From the cell containing the given text, extract its center point as [x, y] coordinate. 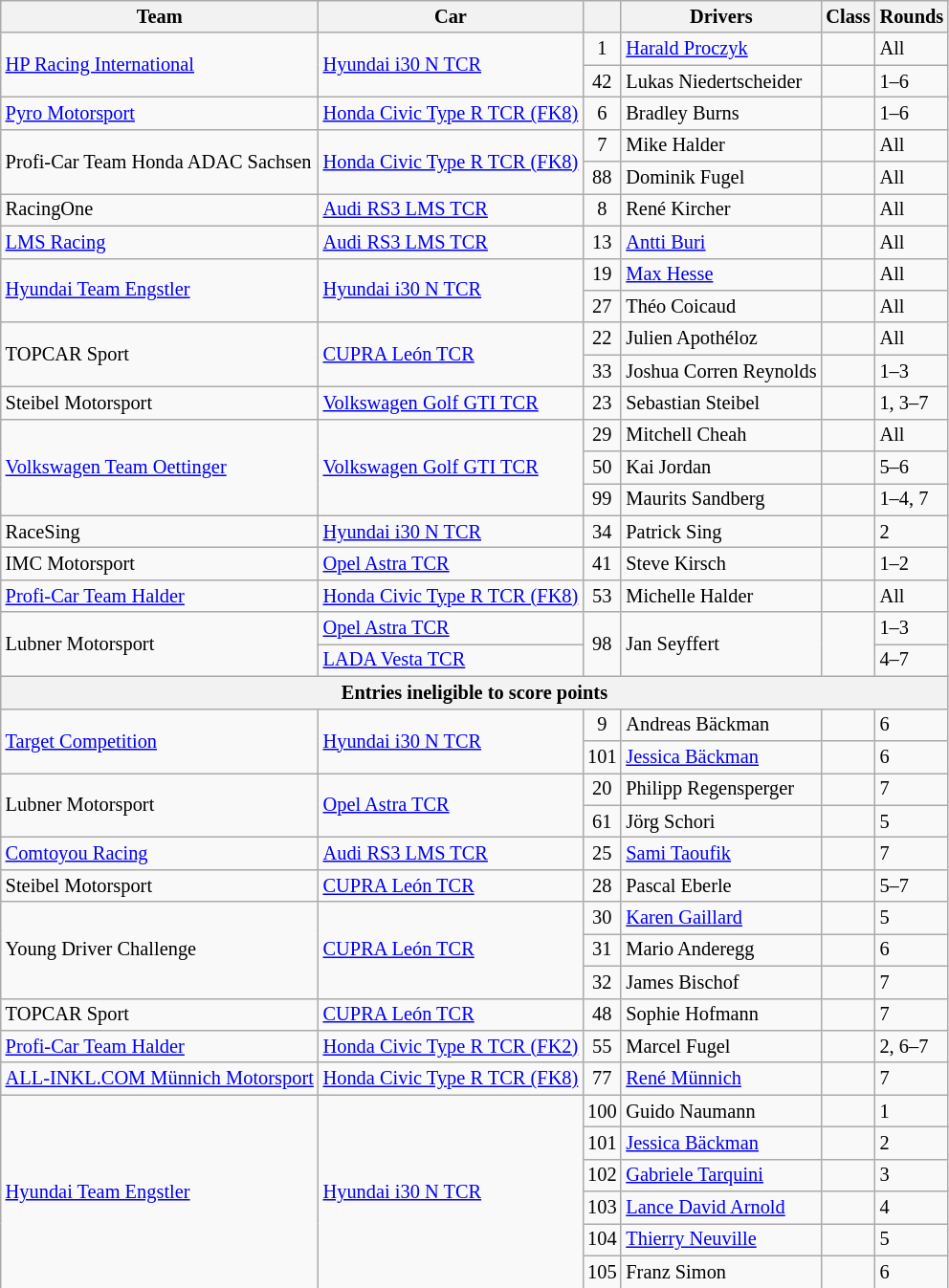
Bradley Burns [721, 113]
Julien Apothéloz [721, 338]
Mitchell Cheah [721, 435]
20 [602, 789]
Harald Proczyk [721, 49]
HP Racing International [160, 65]
Mario Anderegg [721, 950]
41 [602, 563]
Antti Buri [721, 242]
34 [602, 532]
Philipp Regensperger [721, 789]
1–2 [913, 563]
Patrick Sing [721, 532]
105 [602, 1272]
61 [602, 821]
Sophie Hofmann [721, 1015]
LMS Racing [160, 242]
30 [602, 918]
Maurits Sandberg [721, 499]
27 [602, 306]
13 [602, 242]
4 [913, 1208]
5–7 [913, 885]
Mike Halder [721, 145]
55 [602, 1046]
8 [602, 209]
100 [602, 1111]
Marcel Fugel [721, 1046]
Target Competition [160, 740]
29 [602, 435]
50 [602, 468]
Young Driver Challenge [160, 950]
RaceSing [160, 532]
Théo Coicaud [721, 306]
77 [602, 1079]
Drivers [721, 16]
Franz Simon [721, 1272]
2, 6–7 [913, 1046]
23 [602, 403]
3 [913, 1175]
Jörg Schori [721, 821]
Team [160, 16]
Lukas Niedertscheider [721, 81]
28 [602, 885]
Michelle Halder [721, 596]
102 [602, 1175]
1–4, 7 [913, 499]
Sebastian Steibel [721, 403]
Steve Kirsch [721, 563]
99 [602, 499]
25 [602, 853]
James Bischof [721, 982]
Andreas Bäckman [721, 725]
Kai Jordan [721, 468]
Lance David Arnold [721, 1208]
Rounds [913, 16]
Entries ineligible to score points [474, 692]
Guido Naumann [721, 1111]
Volkswagen Team Oettinger [160, 467]
IMC Motorsport [160, 563]
René Kircher [721, 209]
19 [602, 274]
Max Hesse [721, 274]
LADA Vesta TCR [452, 660]
22 [602, 338]
Jan Seyffert [721, 644]
1, 3–7 [913, 403]
ALL-INKL.COM Münnich Motorsport [160, 1079]
Comtoyou Racing [160, 853]
9 [602, 725]
René Münnich [721, 1079]
Karen Gaillard [721, 918]
4–7 [913, 660]
104 [602, 1239]
Pyro Motorsport [160, 113]
98 [602, 644]
103 [602, 1208]
32 [602, 982]
Joshua Corren Reynolds [721, 371]
Dominik Fugel [721, 178]
Pascal Eberle [721, 885]
Thierry Neuville [721, 1239]
5–6 [913, 468]
Gabriele Tarquini [721, 1175]
Class [848, 16]
Profi-Car Team Honda ADAC Sachsen [160, 161]
Sami Taoufik [721, 853]
53 [602, 596]
Car [452, 16]
88 [602, 178]
31 [602, 950]
Honda Civic Type R TCR (FK2) [452, 1046]
48 [602, 1015]
33 [602, 371]
42 [602, 81]
RacingOne [160, 209]
